Scan for the cell matching the given text and deliver its [X, Y] coordinate at center. 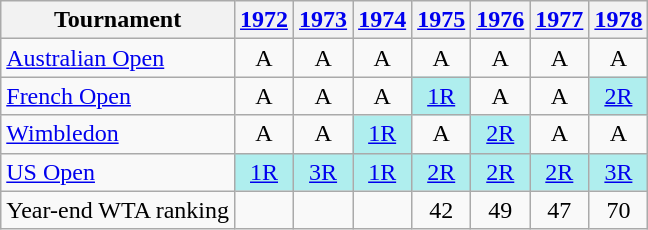
1972 [264, 20]
49 [500, 210]
Tournament [118, 20]
47 [560, 210]
US Open [118, 172]
1975 [442, 20]
42 [442, 210]
Year-end WTA ranking [118, 210]
1973 [324, 20]
70 [618, 210]
1978 [618, 20]
Australian Open [118, 58]
1976 [500, 20]
French Open [118, 96]
1974 [382, 20]
1977 [560, 20]
Wimbledon [118, 134]
